Return the (X, Y) coordinate for the center point of the cell that contains the specified text.  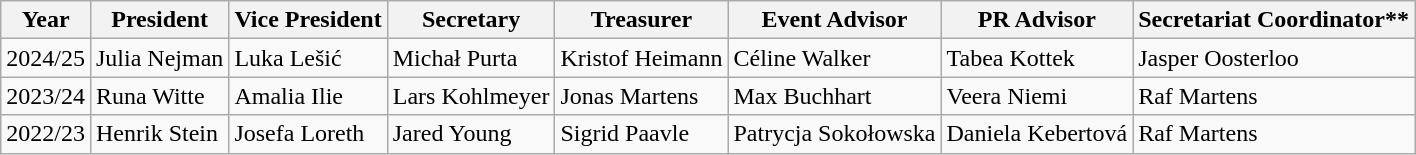
Michał Purta (471, 58)
Josefa Loreth (308, 134)
Julia Nejman (159, 58)
Sigrid Paavle (642, 134)
Kristof Heimann (642, 58)
President (159, 20)
Secretariat Coordinator** (1274, 20)
Tabea Kottek (1037, 58)
Henrik Stein (159, 134)
2023/24 (46, 96)
Max Buchhart (834, 96)
Event Advisor (834, 20)
Year (46, 20)
Runa Witte (159, 96)
Amalia Ilie (308, 96)
2024/25 (46, 58)
Veera Niemi (1037, 96)
Jonas Martens (642, 96)
Patrycja Sokołowska (834, 134)
Céline Walker (834, 58)
Luka Lešić (308, 58)
Vice President (308, 20)
Daniela Kebertová (1037, 134)
Jasper Oosterloo (1274, 58)
Secretary (471, 20)
Jared Young (471, 134)
2022/23 (46, 134)
Treasurer (642, 20)
PR Advisor (1037, 20)
Lars Kohlmeyer (471, 96)
